Detect which cell encompasses the target text, then output its (x, y) center coordinate. 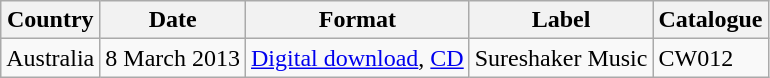
Sureshaker Music (561, 58)
Label (561, 20)
Digital download, CD (358, 58)
Australia (50, 58)
8 March 2013 (173, 58)
Country (50, 20)
CW012 (710, 58)
Format (358, 20)
Date (173, 20)
Catalogue (710, 20)
